Pinpoint the cell where the given text exists, returning its [x, y] midpoint coordinate. 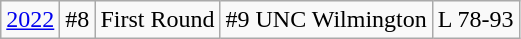
2022 [30, 20]
#8 [78, 20]
#9 UNC Wilmington [326, 20]
L 78-93 [476, 20]
First Round [158, 20]
